Extract the (X, Y) coordinate from the center of the cell holding the provided text.  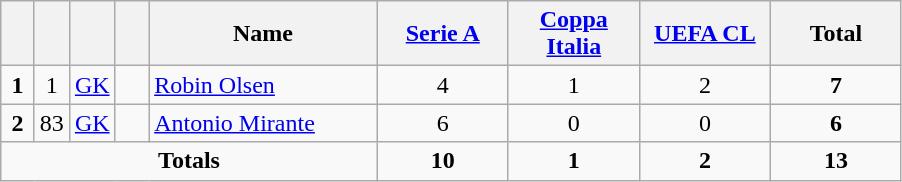
83 (52, 123)
Robin Olsen (264, 85)
Serie A (442, 34)
13 (836, 161)
10 (442, 161)
UEFA CL (704, 34)
Coppa Italia (574, 34)
Totals (189, 161)
Antonio Mirante (264, 123)
Name (264, 34)
7 (836, 85)
4 (442, 85)
Total (836, 34)
